Detect which cell encompasses the target text, then output its (X, Y) center coordinate. 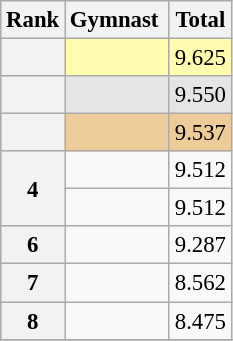
Rank (33, 20)
9.537 (200, 133)
9.287 (200, 245)
9.550 (200, 95)
9.625 (200, 58)
8 (33, 321)
7 (33, 283)
4 (33, 188)
8.562 (200, 283)
Total (200, 20)
8.475 (200, 321)
6 (33, 245)
Gymnast (118, 20)
